Return the (X, Y) coordinate for the center point of the cell that contains the specified text.  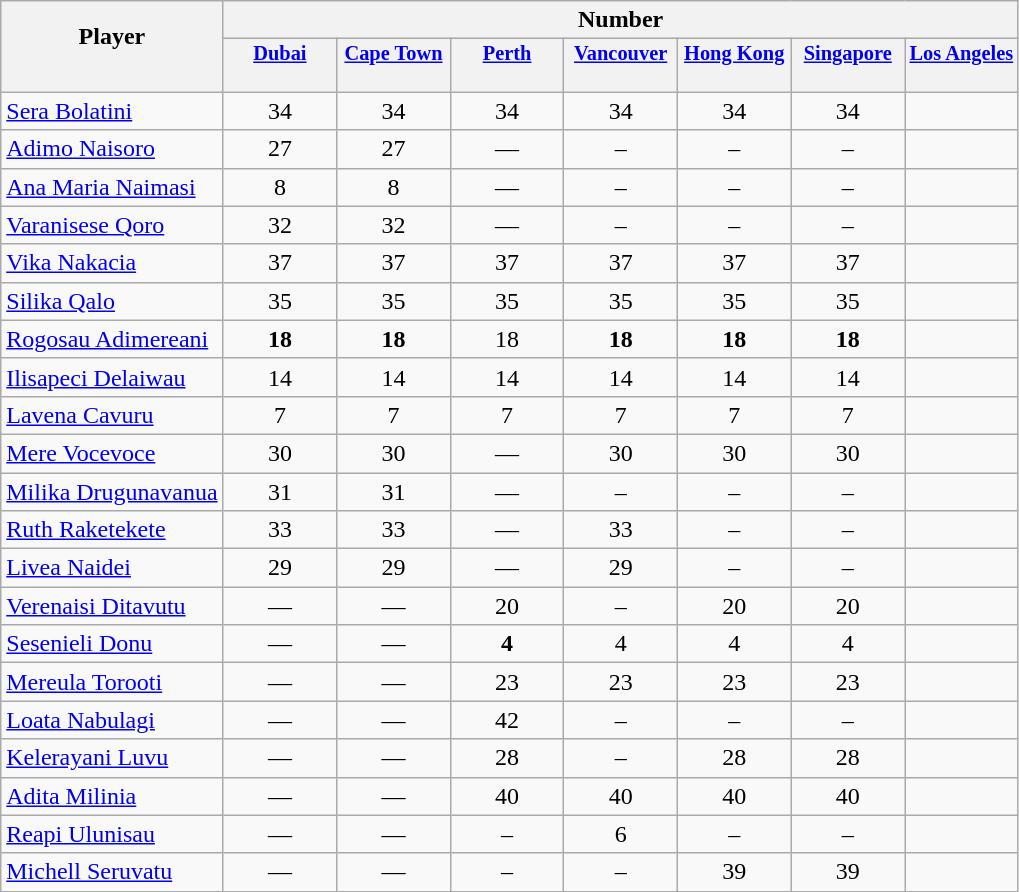
Lavena Cavuru (112, 415)
Singapore (848, 54)
Ilisapeci Delaiwau (112, 377)
Verenaisi Ditavutu (112, 606)
Sesenieli Donu (112, 644)
Player (112, 36)
Kelerayani Luvu (112, 758)
Loata Nabulagi (112, 720)
Ana Maria Naimasi (112, 187)
6 (621, 834)
Rogosau Adimereani (112, 339)
Cape Town (394, 54)
Adita Milinia (112, 796)
Adimo Naisoro (112, 149)
Dubai (280, 54)
Los Angeles (962, 54)
Mere Vocevoce (112, 453)
Milika Drugunavanua (112, 491)
Sera Bolatini (112, 111)
Silika Qalo (112, 301)
42 (507, 720)
Perth (507, 54)
Vika Nakacia (112, 263)
Number (620, 20)
Mereula Torooti (112, 682)
Vancouver (621, 54)
Reapi Ulunisau (112, 834)
Ruth Raketekete (112, 530)
Hong Kong (734, 54)
Livea Naidei (112, 568)
Michell Seruvatu (112, 872)
Varanisese Qoro (112, 225)
